Scan for the cell matching the given text and deliver its [x, y] coordinate at center. 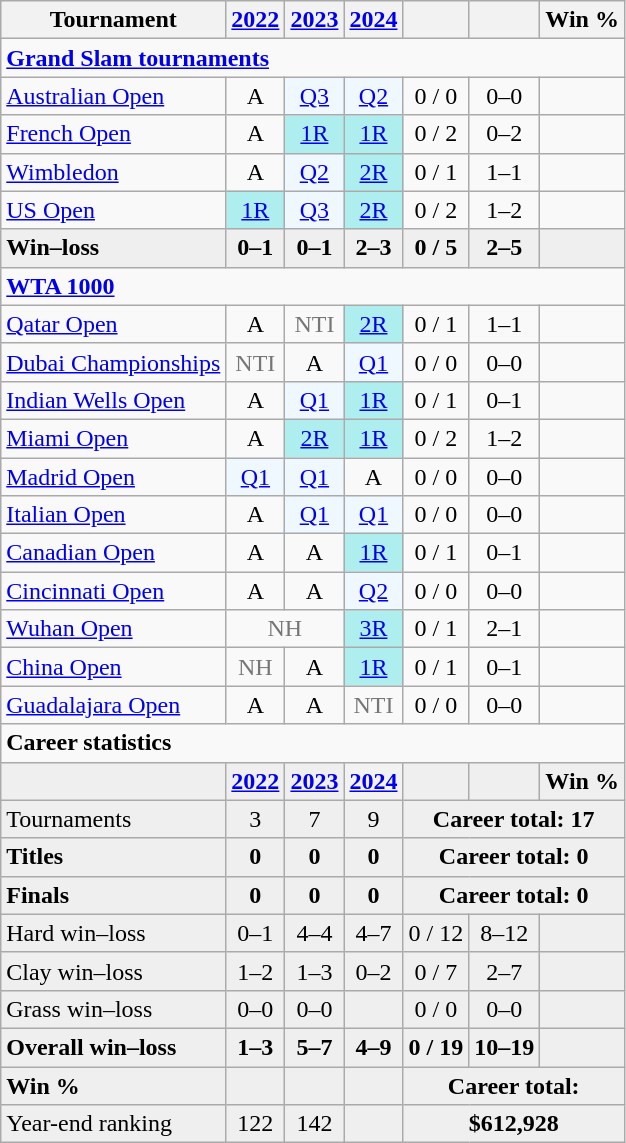
7 [314, 819]
Tournaments [114, 819]
0 / 5 [436, 248]
Finals [114, 895]
4–4 [314, 933]
5–7 [314, 1047]
Hard win–loss [114, 933]
0 / 7 [436, 971]
Indian Wells Open [114, 400]
Wuhan Open [114, 629]
2–1 [504, 629]
$612,928 [514, 1124]
Guadalajara Open [114, 705]
10–19 [504, 1047]
4–7 [374, 933]
Madrid Open [114, 477]
Cincinnati Open [114, 591]
Qatar Open [114, 324]
French Open [114, 134]
Wimbledon [114, 172]
Win–loss [114, 248]
Grand Slam tournaments [313, 58]
0 / 19 [436, 1047]
Titles [114, 857]
Miami Open [114, 438]
2–3 [374, 248]
Tournament [114, 20]
Grass win–loss [114, 1009]
Year-end ranking [114, 1124]
WTA 1000 [313, 286]
4–9 [374, 1047]
Dubai Championships [114, 362]
3 [256, 819]
Australian Open [114, 96]
Career total: 17 [514, 819]
Career total: [514, 1085]
Clay win–loss [114, 971]
2–5 [504, 248]
3R [374, 629]
0 / 12 [436, 933]
China Open [114, 667]
Overall win–loss [114, 1047]
2–7 [504, 971]
9 [374, 819]
US Open [114, 210]
122 [256, 1124]
Canadian Open [114, 553]
Italian Open [114, 515]
8–12 [504, 933]
Career statistics [313, 743]
142 [314, 1124]
